Return (X, Y) of the center of cell containing provided text 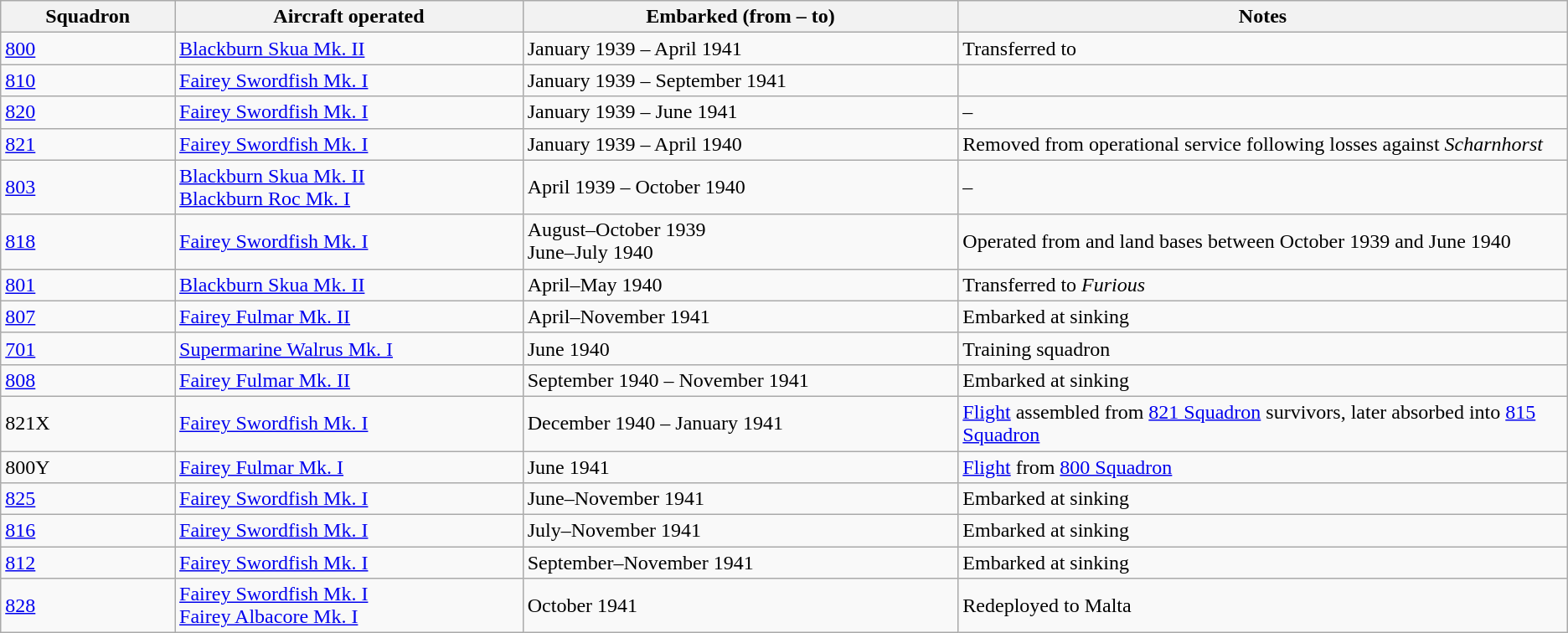
October 1941 (740, 606)
818 (88, 241)
July–November 1941 (740, 531)
Supermarine Walrus Mk. I (349, 348)
Transferred to (1263, 49)
Flight from 800 Squadron (1263, 466)
820 (88, 112)
828 (88, 606)
808 (88, 380)
800Y (88, 466)
Embarked (from – to) (740, 17)
801 (88, 285)
Redeployed to Malta (1263, 606)
Notes (1263, 17)
April 1939 – October 1940 (740, 188)
Flight assembled from 821 Squadron survivors, later absorbed into 815 Squadron (1263, 424)
Squadron (88, 17)
821 (88, 144)
Removed from operational service following losses against Scharnhorst (1263, 144)
Fairey Fulmar Mk. I (349, 466)
January 1939 – September 1941 (740, 80)
821X (88, 424)
April–November 1941 (740, 316)
Blackburn Skua Mk. II Blackburn Roc Mk. I (349, 188)
January 1939 – April 1940 (740, 144)
June 1941 (740, 466)
800 (88, 49)
812 (88, 563)
September–November 1941 (740, 563)
810 (88, 80)
June–November 1941 (740, 499)
701 (88, 348)
December 1940 – January 1941 (740, 424)
Transferred to Furious (1263, 285)
January 1939 – June 1941 (740, 112)
June 1940 (740, 348)
September 1940 – November 1941 (740, 380)
Fairey Swordfish Mk. I Fairey Albacore Mk. I (349, 606)
803 (88, 188)
Training squadron (1263, 348)
January 1939 – April 1941 (740, 49)
807 (88, 316)
August–October 1939 June–July 1940 (740, 241)
825 (88, 499)
Operated from and land bases between October 1939 and June 1940 (1263, 241)
816 (88, 531)
Aircraft operated (349, 17)
April–May 1940 (740, 285)
